Determine the [x, y] coordinate at the center of the cell enclosing the given text.  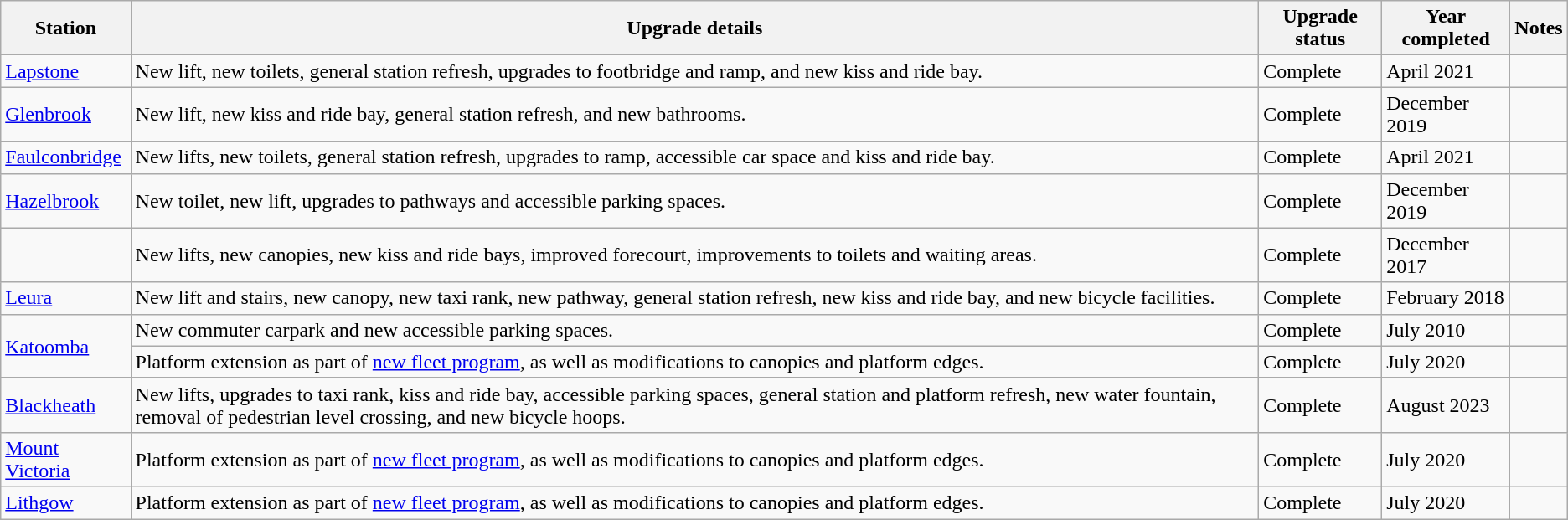
Upgrade status [1320, 28]
Glenbrook [65, 114]
February 2018 [1446, 298]
New lift and stairs, new canopy, new taxi rank, new pathway, general station refresh, new kiss and ride bay, and new bicycle facilities. [695, 298]
Year completed [1446, 28]
New lift, new toilets, general station refresh, upgrades to footbridge and ramp, and new kiss and ride bay. [695, 71]
Blackheath [65, 405]
Lithgow [65, 502]
Notes [1539, 28]
New lifts, new toilets, general station refresh, upgrades to ramp, accessible car space and kiss and ride bay. [695, 157]
New toilet, new lift, upgrades to pathways and accessible parking spaces. [695, 201]
New commuter carpark and new accessible parking spaces. [695, 330]
Lapstone [65, 71]
New lift, new kiss and ride bay, general station refresh, and new bathrooms. [695, 114]
Leura [65, 298]
Hazelbrook [65, 201]
December 2017 [1446, 255]
New lifts, new canopies, new kiss and ride bays, improved forecourt, improvements to toilets and waiting areas. [695, 255]
Faulconbridge [65, 157]
August 2023 [1446, 405]
Mount Victoria [65, 459]
Katoomba [65, 346]
July 2010 [1446, 330]
Upgrade details [695, 28]
Station [65, 28]
